Capture the cell that displays the provided text and extract its (X, Y) central coordinate. 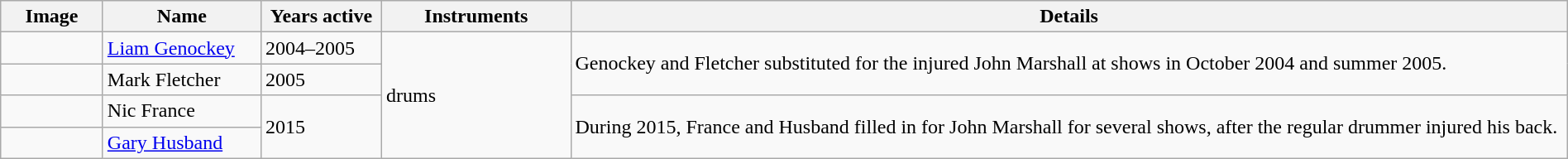
Name (182, 17)
2015 (321, 127)
Details (1068, 17)
Gary Husband (182, 142)
Instruments (476, 17)
Liam Genockey (182, 48)
drums (476, 95)
2005 (321, 79)
Mark Fletcher (182, 79)
2004–2005 (321, 48)
Nic France (182, 111)
Years active (321, 17)
Genockey and Fletcher substituted for the injured John Marshall at shows in October 2004 and summer 2005. (1068, 64)
Image (52, 17)
During 2015, France and Husband filled in for John Marshall for several shows, after the regular drummer injured his back. (1068, 127)
